From the cell containing the given text, extract its center point as [x, y] coordinate. 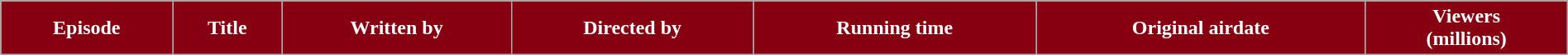
Title [227, 28]
Running time [895, 28]
Original airdate [1201, 28]
Viewers(millions) [1466, 28]
Directed by [632, 28]
Episode [87, 28]
Written by [397, 28]
